Find where the given text appears and provide that cell's center as (x, y) coordinate. 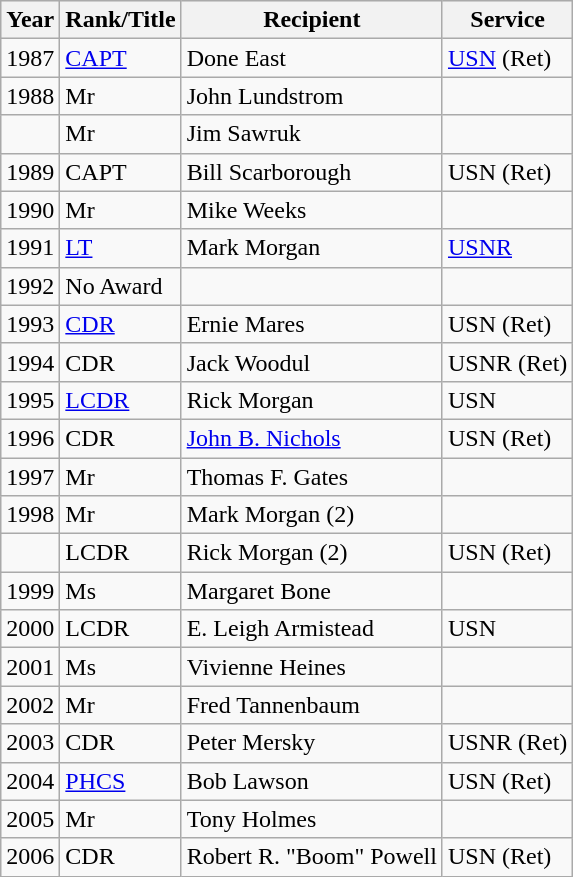
Tony Holmes (312, 819)
Bill Scarborough (312, 172)
1995 (30, 400)
1999 (30, 591)
Recipient (312, 20)
PHCS (120, 781)
Jim Sawruk (312, 134)
Mark Morgan (312, 248)
1997 (30, 477)
2003 (30, 743)
1992 (30, 286)
Fred Tannenbaum (312, 705)
1987 (30, 58)
Ernie Mares (312, 324)
1993 (30, 324)
1998 (30, 515)
Vivienne Heines (312, 667)
2004 (30, 781)
Margaret Bone (312, 591)
Rank/Title (120, 20)
Year (30, 20)
Bob Lawson (312, 781)
1991 (30, 248)
Peter Mersky (312, 743)
1989 (30, 172)
1990 (30, 210)
Rick Morgan (2) (312, 553)
Mike Weeks (312, 210)
No Award (120, 286)
2006 (30, 857)
Service (507, 20)
Done East (312, 58)
2001 (30, 667)
2002 (30, 705)
Robert R. "Boom" Powell (312, 857)
Mark Morgan (2) (312, 515)
LT (120, 248)
USNR (507, 248)
E. Leigh Armistead (312, 629)
1988 (30, 96)
2000 (30, 629)
2005 (30, 819)
John B. Nichols (312, 438)
Jack Woodul (312, 362)
John Lundstrom (312, 96)
1994 (30, 362)
1996 (30, 438)
Thomas F. Gates (312, 477)
Rick Morgan (312, 400)
